Identify which cell holds the provided text, then report its [x, y] central coordinate. 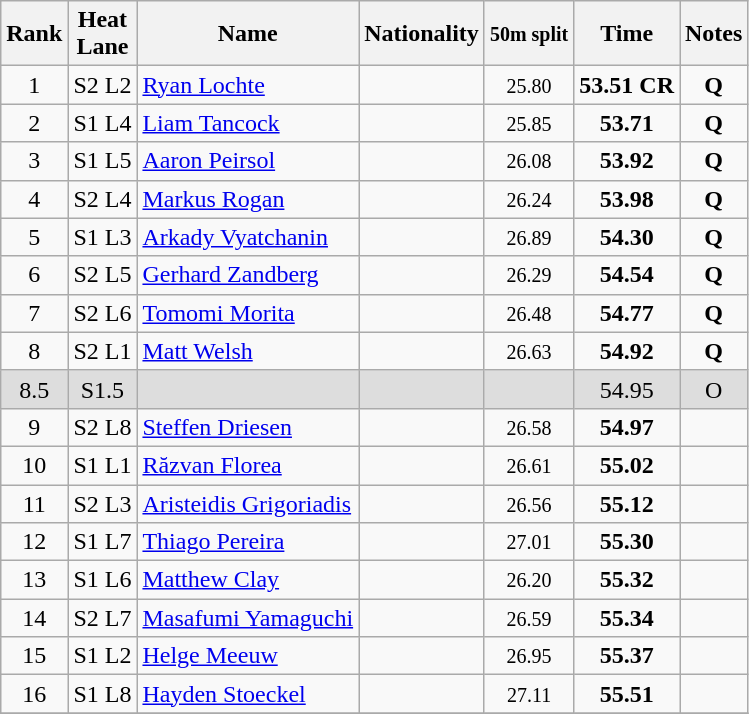
54.92 [627, 351]
3 [34, 161]
S2 L5 [102, 275]
54.77 [627, 313]
55.30 [627, 542]
Matthew Clay [248, 580]
5 [34, 237]
8.5 [34, 389]
Thiago Pereira [248, 542]
53.71 [627, 123]
55.12 [627, 503]
16 [34, 694]
10 [34, 465]
Rank [34, 34]
S1 L1 [102, 465]
26.63 [528, 351]
6 [34, 275]
S2 L8 [102, 427]
S1 L8 [102, 694]
55.51 [627, 694]
27.11 [528, 694]
Time [627, 34]
54.97 [627, 427]
53.98 [627, 199]
54.30 [627, 237]
26.59 [528, 618]
Steffen Driesen [248, 427]
53.92 [627, 161]
Hayden Stoeckel [248, 694]
S1 L5 [102, 161]
Aaron Peirsol [248, 161]
9 [34, 427]
Nationality [422, 34]
53.51 CR [627, 85]
13 [34, 580]
8 [34, 351]
54.54 [627, 275]
25.85 [528, 123]
26.89 [528, 237]
25.80 [528, 85]
26.48 [528, 313]
Răzvan Florea [248, 465]
55.32 [627, 580]
26.24 [528, 199]
1 [34, 85]
27.01 [528, 542]
Name [248, 34]
Helge Meeuw [248, 656]
S2 L7 [102, 618]
26.29 [528, 275]
50m split [528, 34]
S1 L2 [102, 656]
S2 L2 [102, 85]
7 [34, 313]
26.08 [528, 161]
Tomomi Morita [248, 313]
Heat Lane [102, 34]
S1 L7 [102, 542]
54.95 [627, 389]
2 [34, 123]
15 [34, 656]
26.20 [528, 580]
26.61 [528, 465]
Arkady Vyatchanin [248, 237]
Markus Rogan [248, 199]
Notes [714, 34]
S2 L6 [102, 313]
11 [34, 503]
Gerhard Zandberg [248, 275]
26.58 [528, 427]
14 [34, 618]
Ryan Lochte [248, 85]
S1.5 [102, 389]
S2 L1 [102, 351]
12 [34, 542]
55.34 [627, 618]
S1 L4 [102, 123]
55.37 [627, 656]
26.56 [528, 503]
4 [34, 199]
Liam Tancock [248, 123]
S1 L3 [102, 237]
26.95 [528, 656]
S2 L3 [102, 503]
55.02 [627, 465]
Matt Welsh [248, 351]
S2 L4 [102, 199]
O [714, 389]
Aristeidis Grigoriadis [248, 503]
S1 L6 [102, 580]
Masafumi Yamaguchi [248, 618]
